Search for the cell housing the specified text and yield its (x, y) center coordinate. 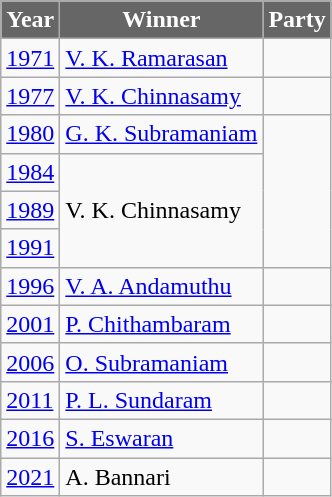
1980 (30, 134)
2011 (30, 400)
V. A. Andamuthu (162, 286)
A. Bannari (162, 477)
1977 (30, 96)
P. Chithambaram (162, 324)
2006 (30, 362)
P. L. Sundaram (162, 400)
S. Eswaran (162, 438)
V. K. Ramarasan (162, 58)
2021 (30, 477)
Winner (162, 20)
Year (30, 20)
G. K. Subramaniam (162, 134)
1984 (30, 172)
Party (297, 20)
O. Subramaniam (162, 362)
1971 (30, 58)
1989 (30, 210)
1996 (30, 286)
1991 (30, 248)
2016 (30, 438)
2001 (30, 324)
